Pinpoint the cell where the given text exists, returning its [X, Y] midpoint coordinate. 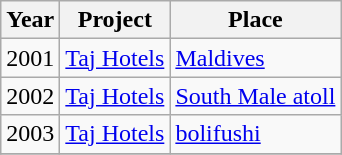
Project [115, 20]
South Male atoll [256, 96]
bolifushi [256, 134]
Place [256, 20]
Maldives [256, 58]
2003 [30, 134]
2001 [30, 58]
2002 [30, 96]
Year [30, 20]
